Extract the (x, y) coordinate from the center of the cell holding the provided text.  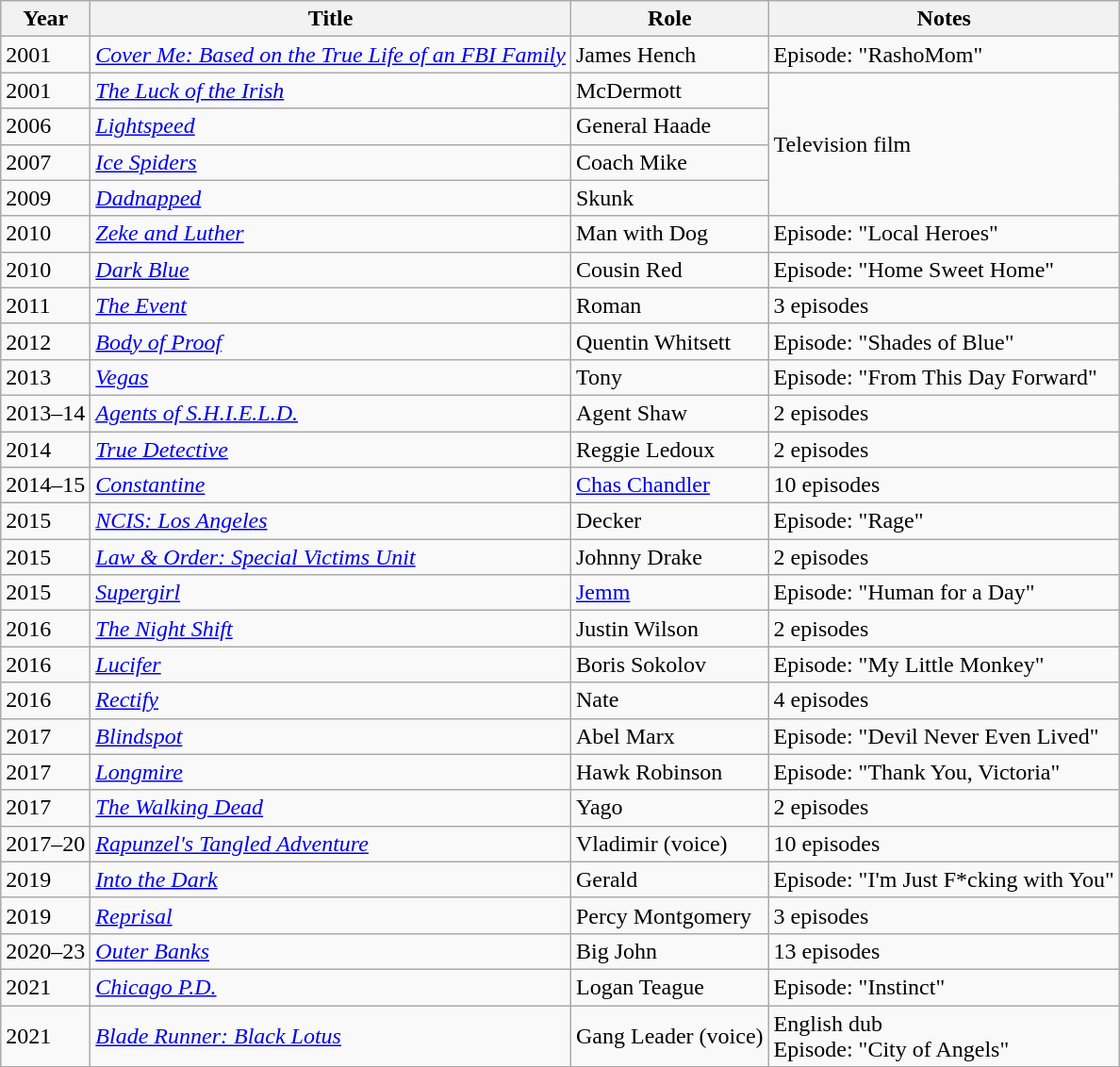
Cousin Red (669, 270)
Episode: "Thank You, Victoria" (944, 772)
Title (331, 19)
2014 (45, 450)
Jemm (669, 593)
NCIS: Los Angeles (331, 521)
Roman (669, 305)
Outer Banks (331, 951)
Yago (669, 808)
Year (45, 19)
General Haade (669, 126)
Role (669, 19)
Supergirl (331, 593)
The Walking Dead (331, 808)
Episode: "My Little Monkey" (944, 665)
2009 (45, 198)
Gang Leader (voice) (669, 1035)
Ice Spiders (331, 162)
Boris Sokolov (669, 665)
Episode: "Local Heroes" (944, 234)
2020–23 (45, 951)
Man with Dog (669, 234)
Episode: "RashoMom" (944, 55)
Agents of S.H.I.E.L.D. (331, 413)
Body of Proof (331, 341)
Episode: "Human for a Day" (944, 593)
Episode: "Shades of Blue" (944, 341)
Dark Blue (331, 270)
Episode: "Home Sweet Home" (944, 270)
2011 (45, 305)
Gerald (669, 879)
Chas Chandler (669, 485)
English dubEpisode: "City of Angels" (944, 1035)
Into the Dark (331, 879)
Cover Me: Based on the True Life of an FBI Family (331, 55)
Johnny Drake (669, 557)
Law & Order: Special Victims Unit (331, 557)
Episode: "I'm Just F*cking with You" (944, 879)
McDermott (669, 90)
2012 (45, 341)
Blade Runner: Black Lotus (331, 1035)
The Luck of the Irish (331, 90)
2007 (45, 162)
Logan Teague (669, 987)
2017–20 (45, 844)
True Detective (331, 450)
2013–14 (45, 413)
James Hench (669, 55)
Tony (669, 377)
4 episodes (944, 700)
Quentin Whitsett (669, 341)
Dadnapped (331, 198)
Episode: "Instinct" (944, 987)
Decker (669, 521)
Vladimir (voice) (669, 844)
Vegas (331, 377)
Zeke and Luther (331, 234)
Skunk (669, 198)
Longmire (331, 772)
The Night Shift (331, 629)
Episode: "Devil Never Even Lived" (944, 736)
Television film (944, 144)
Rectify (331, 700)
2006 (45, 126)
Big John (669, 951)
Rapunzel's Tangled Adventure (331, 844)
Blindspot (331, 736)
Episode: "Rage" (944, 521)
Agent Shaw (669, 413)
13 episodes (944, 951)
2013 (45, 377)
Constantine (331, 485)
Abel Marx (669, 736)
Lightspeed (331, 126)
The Event (331, 305)
Hawk Robinson (669, 772)
Episode: "From This Day Forward" (944, 377)
Justin Wilson (669, 629)
Reprisal (331, 915)
Coach Mike (669, 162)
Nate (669, 700)
Percy Montgomery (669, 915)
Reggie Ledoux (669, 450)
Chicago P.D. (331, 987)
Notes (944, 19)
Lucifer (331, 665)
2014–15 (45, 485)
